Detect which cell encompasses the target text, then output its (X, Y) center coordinate. 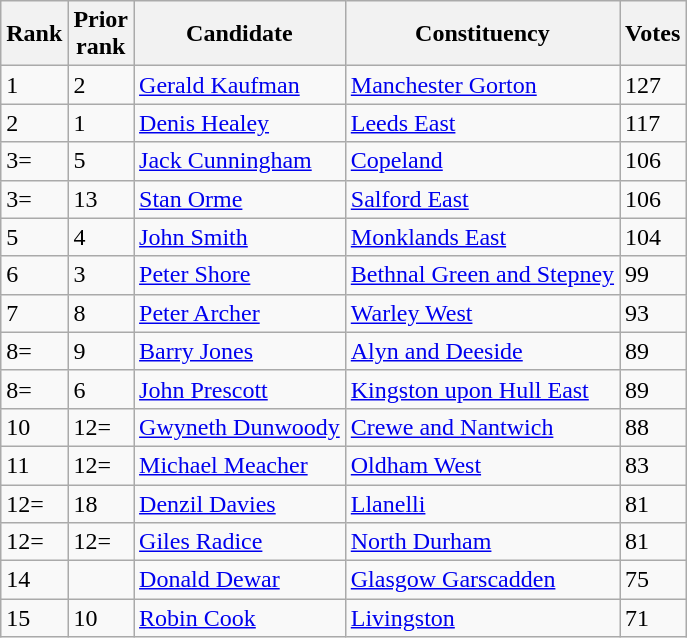
99 (653, 275)
Llanelli (482, 503)
Oldham West (482, 465)
88 (653, 427)
11 (34, 465)
71 (653, 618)
Candidate (240, 34)
Peter Shore (240, 275)
John Smith (240, 237)
104 (653, 237)
Bethnal Green and Stepney (482, 275)
Warley West (482, 313)
8 (101, 313)
Leeds East (482, 123)
4 (101, 237)
3 (101, 275)
Jack Cunningham (240, 161)
Gwyneth Dunwoody (240, 427)
Kingston upon Hull East (482, 389)
Livingston (482, 618)
Salford East (482, 199)
Alyn and Deeside (482, 351)
Copeland (482, 161)
Denzil Davies (240, 503)
Donald Dewar (240, 580)
Peter Archer (240, 313)
127 (653, 85)
Gerald Kaufman (240, 85)
Crewe and Nantwich (482, 427)
13 (101, 199)
Monklands East (482, 237)
John Prescott (240, 389)
Constituency (482, 34)
Denis Healey (240, 123)
Michael Meacher (240, 465)
9 (101, 351)
93 (653, 313)
Votes (653, 34)
75 (653, 580)
Manchester Gorton (482, 85)
15 (34, 618)
Giles Radice (240, 542)
18 (101, 503)
Robin Cook (240, 618)
North Durham (482, 542)
Stan Orme (240, 199)
117 (653, 123)
Glasgow Garscadden (482, 580)
7 (34, 313)
14 (34, 580)
Barry Jones (240, 351)
Rank (34, 34)
83 (653, 465)
Priorrank (101, 34)
